Detect which cell encompasses the target text, then output its (X, Y) center coordinate. 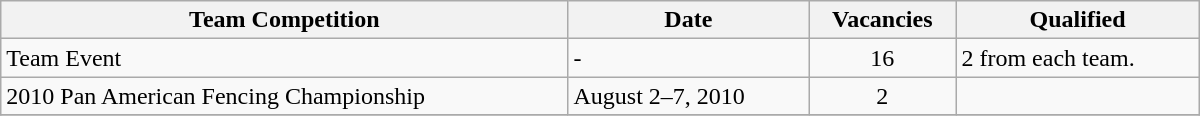
Vacancies (882, 20)
2 from each team. (1078, 58)
Team Event (284, 58)
2 (882, 96)
2010 Pan American Fencing Championship (284, 96)
- (688, 58)
Qualified (1078, 20)
16 (882, 58)
August 2–7, 2010 (688, 96)
Date (688, 20)
Team Competition (284, 20)
